Locate the cell with the specified text and output its (x, y) center coordinate. 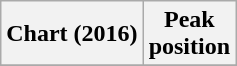
Peak position (189, 34)
Chart (2016) (72, 34)
